Identify which cell holds the provided text, then report its [X, Y] central coordinate. 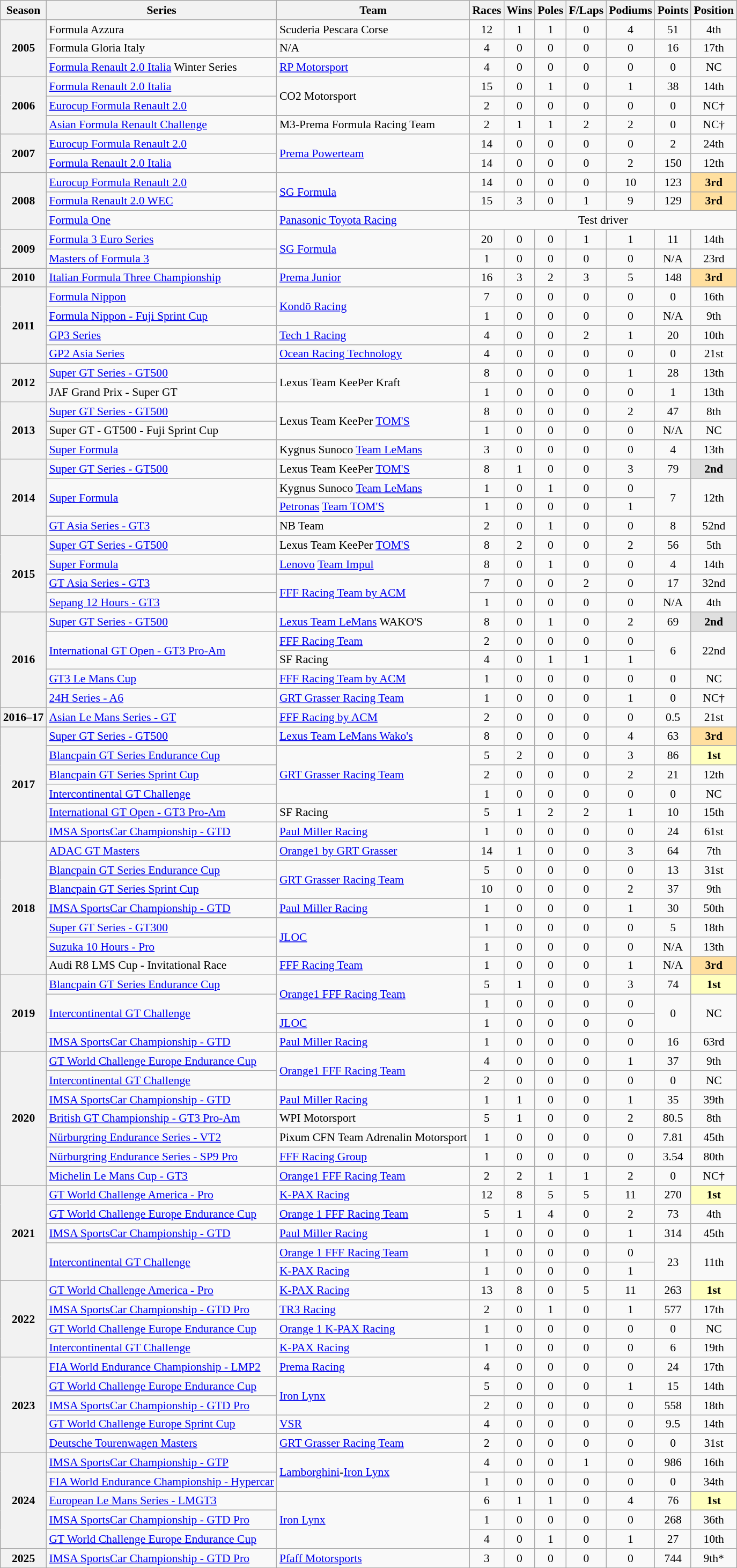
150 [673, 163]
50th [713, 909]
47 [673, 411]
Lexus Team KeePer Kraft [373, 383]
56 [673, 546]
Asian Le Mans Series - GT [161, 717]
Asian Formula Renault Challenge [161, 125]
61st [713, 832]
Scuderia Pescara Corse [373, 30]
Michelin Le Mans Cup - GT3 [161, 1176]
Points [673, 10]
2020 [24, 1119]
Petronas Team TOM'S [373, 507]
Formula Nippon - Fuji Sprint Cup [161, 316]
76 [673, 1501]
Formula 3 Euro Series [161, 240]
GT World Challenge Europe Sprint Cup [161, 1424]
24H Series - A6 [161, 698]
Formula One [161, 220]
7th [713, 851]
Nürburgring Endurance Series - VT2 [161, 1138]
GT3 Le Mans Cup [161, 679]
63 [673, 737]
3.54 [673, 1157]
577 [673, 1310]
Formula Gloria Italy [161, 48]
558 [673, 1405]
VSR [373, 1424]
30 [673, 909]
NB Team [373, 526]
2007 [24, 153]
2021 [24, 1233]
38 [673, 87]
9 [631, 201]
2005 [24, 48]
24th [713, 144]
FFF Racing Group [373, 1157]
RP Motorsport [373, 68]
Pixum CFN Team Adrenalin Motorsport [373, 1138]
744 [673, 1558]
Races [487, 10]
Test driver [603, 220]
Super GT - GT500 - Fuji Sprint Cup [161, 431]
2011 [24, 326]
CO2 Motorsport [373, 97]
Nürburgring Endurance Series - SP9 Pro [161, 1157]
Italian Formula Three Championship [161, 278]
23rd [713, 259]
27 [673, 1539]
Series [161, 10]
17 [673, 584]
74 [673, 985]
Prema Junior [373, 278]
Wins [520, 10]
F/Laps [586, 10]
Panasonic Toyota Racing [373, 220]
51 [673, 30]
79 [673, 469]
2019 [24, 1013]
2014 [24, 497]
34th [713, 1482]
Audi R8 LMS Cup - Invitational Race [161, 966]
IMSA SportsCar Championship - GTP [161, 1463]
European Le Mans Series - LMGT3 [161, 1501]
GP3 Series [161, 335]
Kondō Racing [373, 307]
39th [713, 1100]
36th [713, 1520]
Suzuka 10 Hours - Pro [161, 947]
M3-Prema Formula Racing Team [373, 125]
Poles [550, 10]
73 [673, 1214]
Lexus Team LeMans WAKO'S [373, 622]
Sepang 12 Hours - GT3 [161, 603]
Prema Powerteam [373, 153]
270 [673, 1195]
2015 [24, 574]
23 [673, 1262]
2016 [24, 660]
Lamborghini-Iron Lynx [373, 1472]
69 [673, 622]
FIA World Endurance Championship - Hypercar [161, 1482]
129 [673, 201]
2023 [24, 1405]
Formula Azzura [161, 30]
Formula Renault 2.0 Italia Winter Series [161, 68]
2022 [24, 1319]
Lexus Team LeMans Wako's [373, 737]
9.5 [673, 1424]
268 [673, 1520]
Pfaff Motorsports [373, 1558]
Position [713, 10]
52nd [713, 526]
15th [713, 813]
2012 [24, 383]
314 [673, 1233]
Team [373, 10]
123 [673, 182]
Masters of Formula 3 [161, 259]
2018 [24, 909]
148 [673, 278]
British GT Championship - GT3 Pro-Am [161, 1118]
2013 [24, 430]
Orange1 by GRT Grasser [373, 851]
Orange 1 K-PAX Racing [373, 1329]
Ocean Racing Technology [373, 354]
2024 [24, 1501]
ADAC GT Masters [161, 851]
28 [673, 373]
263 [673, 1291]
63rd [713, 1042]
Deutsche Tourenwagen Masters [161, 1444]
2025 [24, 1558]
JAF Grand Prix - Super GT [161, 393]
Formula Renault 2.0 WEC [161, 201]
Podiums [631, 10]
Lenovo Team Impul [373, 564]
2010 [24, 278]
21 [673, 775]
11th [713, 1262]
2016–17 [24, 717]
86 [673, 756]
7.81 [673, 1138]
5th [713, 546]
0.5 [673, 717]
2009 [24, 249]
GP2 Asia Series [161, 354]
22nd [713, 650]
FIA World Endurance Championship - LMP2 [161, 1367]
TR3 Racing [373, 1310]
Tech 1 Racing [373, 335]
Prema Racing [373, 1367]
Formula Nippon [161, 297]
64 [673, 851]
2006 [24, 106]
986 [673, 1463]
80.5 [673, 1118]
2008 [24, 202]
Super GT Series - GT300 [161, 927]
WPI Motorsport [373, 1118]
32nd [713, 584]
19th [713, 1348]
80th [713, 1157]
FFF Racing by ACM [373, 717]
9th* [713, 1558]
Season [24, 10]
35 [673, 1100]
2017 [24, 784]
